For the text-containing cell, return its midpoint in (X, Y) coordinate format. 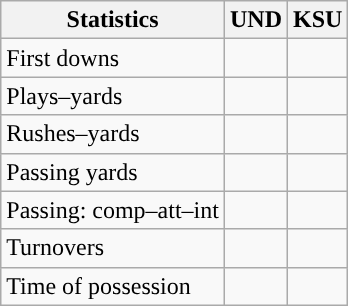
UND (256, 20)
Plays–yards (113, 96)
Turnovers (113, 248)
Rushes–yards (113, 134)
First downs (113, 58)
Statistics (113, 20)
Passing: comp–att–int (113, 210)
KSU (318, 20)
Time of possession (113, 286)
Passing yards (113, 172)
